Pinpoint the cell where the given text exists, returning its [x, y] midpoint coordinate. 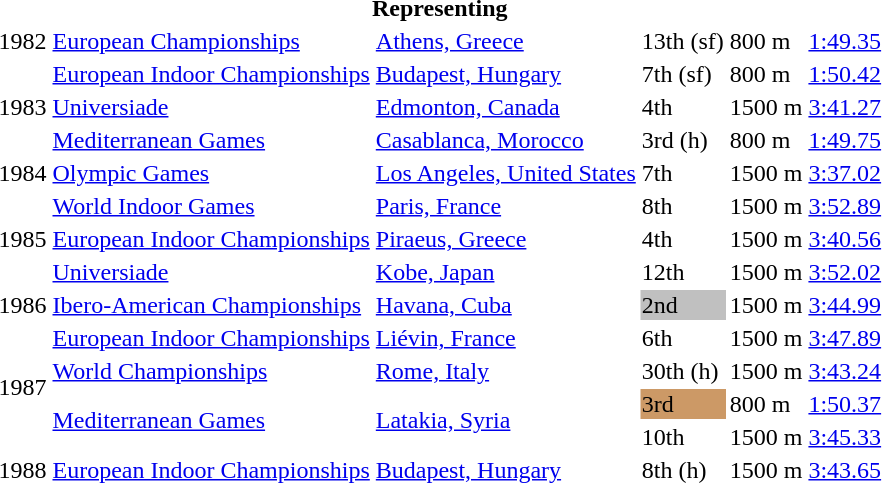
Havana, Cuba [506, 305]
Casablanca, Morocco [506, 140]
Los Angeles, United States [506, 173]
Budapest, Hungary [506, 74]
8th [682, 206]
3rd (h) [682, 140]
30th (h) [682, 371]
10th [682, 437]
7th (sf) [682, 74]
Kobe, Japan [506, 272]
13th (sf) [682, 41]
Olympic Games [211, 173]
12th [682, 272]
World Championships [211, 371]
Latakia, Syria [506, 420]
Edmonton, Canada [506, 107]
6th [682, 338]
7th [682, 173]
World Indoor Games [211, 206]
Rome, Italy [506, 371]
3rd [682, 404]
European Championships [211, 41]
Liévin, France [506, 338]
Piraeus, Greece [506, 239]
2nd [682, 305]
Paris, France [506, 206]
Athens, Greece [506, 41]
Ibero-American Championships [211, 305]
